Identify which cell holds the provided text, then report its (x, y) central coordinate. 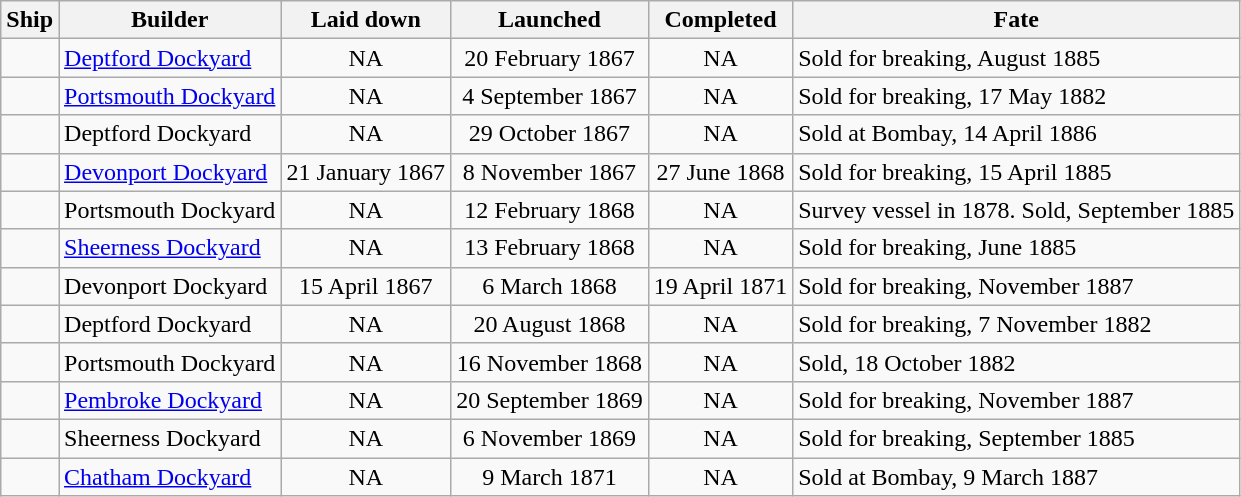
12 February 1868 (550, 210)
Sold for breaking, 17 May 1882 (1016, 96)
20 February 1867 (550, 58)
4 September 1867 (550, 96)
Pembroke Dockyard (170, 400)
Laid down (366, 20)
13 February 1868 (550, 248)
Launched (550, 20)
29 October 1867 (550, 134)
9 March 1871 (550, 477)
Sold for breaking, 7 November 1882 (1016, 324)
Sold for breaking, September 1885 (1016, 438)
15 April 1867 (366, 286)
Ship (30, 20)
27 June 1868 (720, 172)
6 November 1869 (550, 438)
Sold for breaking, 15 April 1885 (1016, 172)
20 September 1869 (550, 400)
19 April 1871 (720, 286)
20 August 1868 (550, 324)
Chatham Dockyard (170, 477)
Sold for breaking, June 1885 (1016, 248)
Survey vessel in 1878. Sold, September 1885 (1016, 210)
Sold, 18 October 1882 (1016, 362)
21 January 1867 (366, 172)
6 March 1868 (550, 286)
16 November 1868 (550, 362)
8 November 1867 (550, 172)
Sold at Bombay, 14 April 1886 (1016, 134)
Fate (1016, 20)
Sold at Bombay, 9 March 1887 (1016, 477)
Completed (720, 20)
Sold for breaking, August 1885 (1016, 58)
Builder (170, 20)
